Pinpoint the cell where the given text exists, returning its (X, Y) midpoint coordinate. 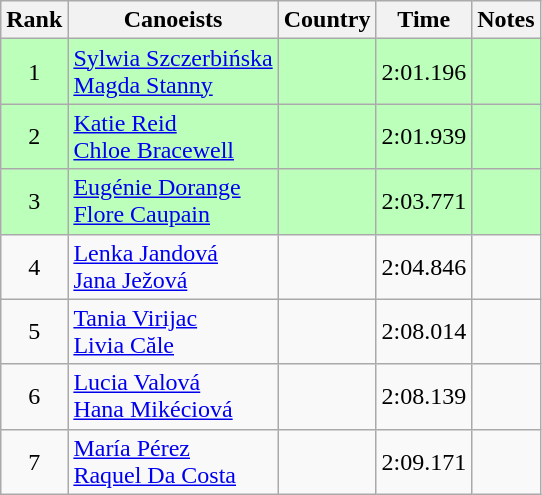
Canoeists (173, 20)
7 (34, 462)
6 (34, 396)
Eugénie DorangeFlore Caupain (173, 202)
2:01.196 (424, 72)
Lenka JandováJana Ježová (173, 266)
3 (34, 202)
Sylwia SzczerbińskaMagda Stanny (173, 72)
5 (34, 332)
4 (34, 266)
1 (34, 72)
2:08.014 (424, 332)
2:04.846 (424, 266)
Rank (34, 20)
Country (327, 20)
Notes (506, 20)
Time (424, 20)
Lucia ValováHana Mikéciová (173, 396)
2:03.771 (424, 202)
2:01.939 (424, 136)
2:08.139 (424, 396)
María PérezRaquel Da Costa (173, 462)
2 (34, 136)
Katie ReidChloe Bracewell (173, 136)
Tania VirijacLivia Căle (173, 332)
2:09.171 (424, 462)
